Output the (X, Y) coordinate of the center of the cell containing the given text.  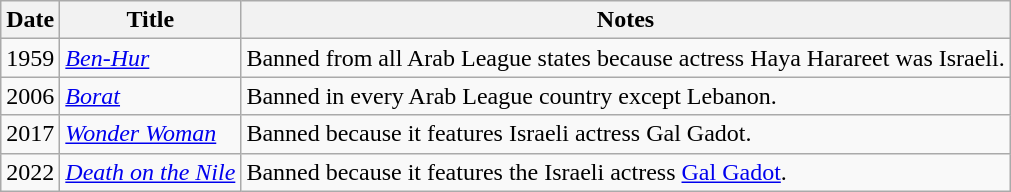
Banned from all Arab League states because actress Haya Harareet was Israeli. (626, 58)
Wonder Woman (150, 134)
Date (30, 20)
2006 (30, 96)
2017 (30, 134)
1959 (30, 58)
Notes (626, 20)
Ben-Hur (150, 58)
2022 (30, 172)
Title (150, 20)
Banned because it features the Israeli actress Gal Gadot. (626, 172)
Banned in every Arab League country except Lebanon. (626, 96)
Death on the Nile (150, 172)
Banned because it features Israeli actress Gal Gadot. (626, 134)
Borat (150, 96)
